For the text-containing cell, return its midpoint in (X, Y) coordinate format. 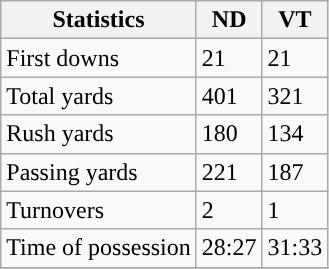
Total yards (99, 96)
401 (229, 96)
1 (295, 210)
187 (295, 172)
180 (229, 134)
221 (229, 172)
134 (295, 134)
Rush yards (99, 134)
First downs (99, 58)
2 (229, 210)
321 (295, 96)
Turnovers (99, 210)
Statistics (99, 20)
VT (295, 20)
Time of possession (99, 248)
31:33 (295, 248)
ND (229, 20)
28:27 (229, 248)
Passing yards (99, 172)
